Extract the [x, y] coordinate from the center of the cell holding the provided text.  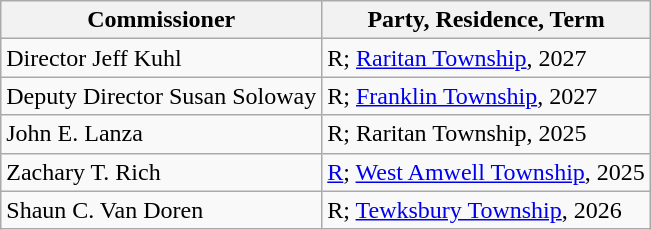
Deputy Director Susan Soloway [162, 96]
John E. Lanza [162, 134]
Director Jeff Kuhl [162, 58]
R; West Amwell Township, 2025 [486, 172]
R; Tewksbury Township, 2026 [486, 210]
R; Raritan Township, 2025 [486, 134]
R; Franklin Township, 2027 [486, 96]
Zachary T. Rich [162, 172]
Party, Residence, Term [486, 20]
R; Raritan Township, 2027 [486, 58]
Shaun C. Van Doren [162, 210]
Commissioner [162, 20]
